Pinpoint the cell where the given text exists, returning its [x, y] midpoint coordinate. 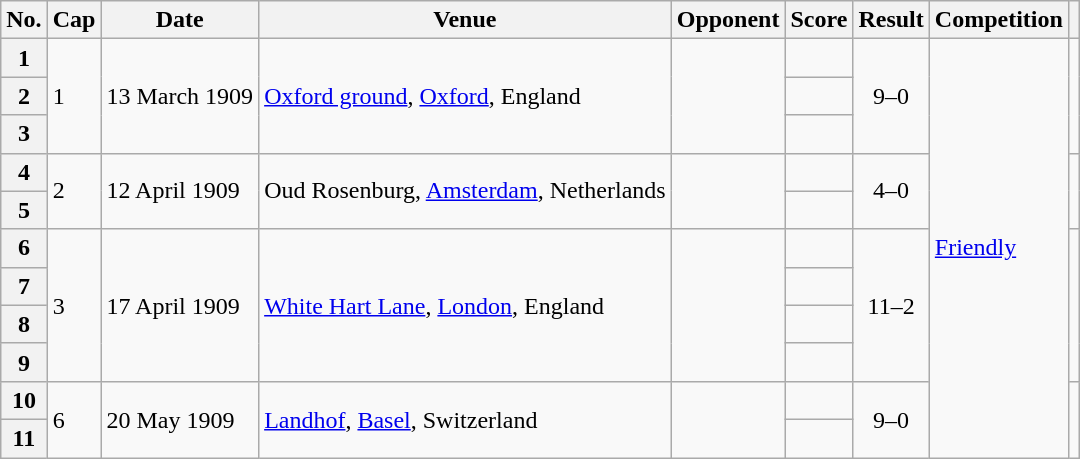
5 [24, 210]
11 [24, 438]
Oxford ground, Oxford, England [466, 96]
17 April 1909 [180, 305]
Score [819, 20]
20 May 1909 [180, 419]
Cap [74, 20]
4 [24, 172]
9 [24, 362]
Competition [998, 20]
8 [24, 324]
11–2 [891, 305]
Oud Rosenburg, Amsterdam, Netherlands [466, 191]
White Hart Lane, London, England [466, 305]
12 April 1909 [180, 191]
7 [24, 286]
Landhof, Basel, Switzerland [466, 419]
Date [180, 20]
Opponent [728, 20]
Result [891, 20]
10 [24, 400]
4–0 [891, 191]
No. [24, 20]
Venue [466, 20]
13 March 1909 [180, 96]
Friendly [998, 248]
